Provide the (X, Y) coordinate of the cell's center where the given text is located.  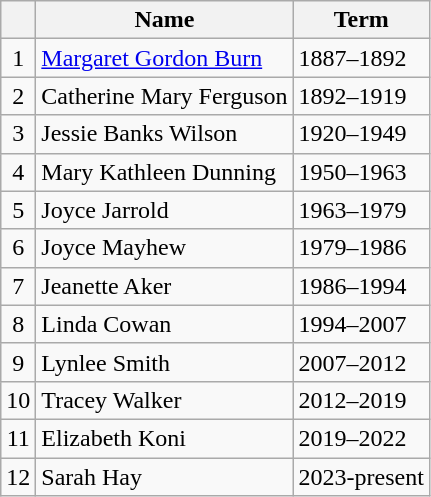
2 (18, 96)
1979–1986 (361, 248)
1892–1919 (361, 96)
2019–2022 (361, 438)
3 (18, 134)
Margaret Gordon Burn (164, 58)
10 (18, 400)
7 (18, 286)
1920–1949 (361, 134)
5 (18, 210)
2012–2019 (361, 400)
1986–1994 (361, 286)
1887–1892 (361, 58)
6 (18, 248)
8 (18, 324)
Term (361, 20)
Elizabeth Koni (164, 438)
Sarah Hay (164, 477)
2023-present (361, 477)
2007–2012 (361, 362)
Jessie Banks Wilson (164, 134)
11 (18, 438)
Mary Kathleen Dunning (164, 172)
9 (18, 362)
Joyce Mayhew (164, 248)
Tracey Walker (164, 400)
Name (164, 20)
4 (18, 172)
1950–1963 (361, 172)
Joyce Jarrold (164, 210)
Lynlee Smith (164, 362)
1 (18, 58)
Catherine Mary Ferguson (164, 96)
Jeanette Aker (164, 286)
12 (18, 477)
Linda Cowan (164, 324)
1963–1979 (361, 210)
1994–2007 (361, 324)
